Search for the cell housing the specified text and yield its (X, Y) center coordinate. 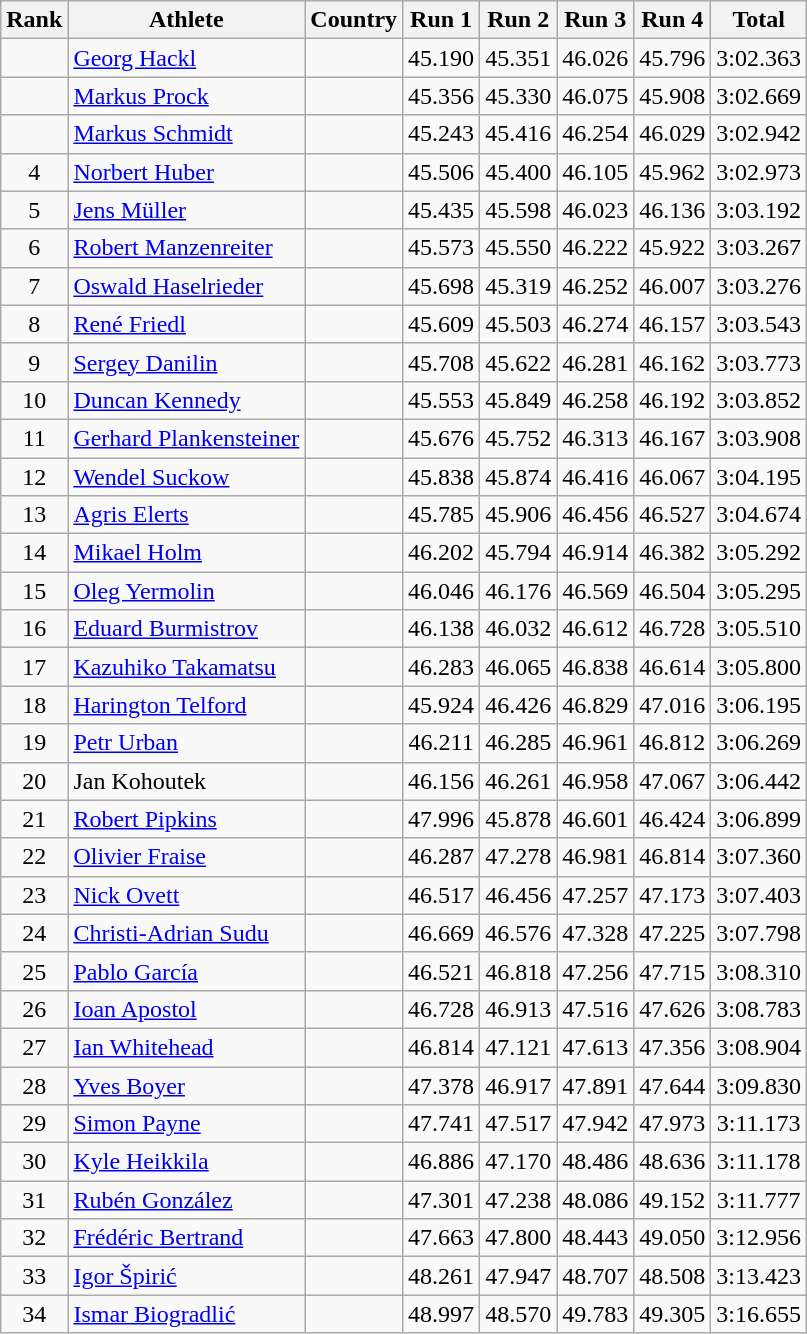
46.156 (442, 781)
Wendel Suckow (186, 477)
45.330 (518, 96)
47.173 (672, 895)
7 (34, 286)
17 (34, 667)
3:03.543 (759, 324)
46.958 (596, 781)
Norbert Huber (186, 172)
45.906 (518, 515)
3:03.267 (759, 248)
47.238 (518, 1200)
46.818 (518, 971)
49.305 (672, 1314)
3:13.423 (759, 1276)
Oleg Yermolin (186, 591)
46.382 (672, 553)
45.435 (442, 210)
46.032 (518, 629)
47.626 (672, 1009)
3:12.956 (759, 1238)
Country (354, 20)
15 (34, 591)
45.190 (442, 58)
48.086 (596, 1200)
13 (34, 515)
46.136 (672, 210)
46.067 (672, 477)
Agris Elerts (186, 515)
47.663 (442, 1238)
Markus Schmidt (186, 134)
3:03.908 (759, 438)
46.829 (596, 705)
Run 1 (442, 20)
Oswald Haselrieder (186, 286)
46.065 (518, 667)
46.167 (672, 438)
3:07.798 (759, 933)
Run 4 (672, 20)
Georg Hackl (186, 58)
45.550 (518, 248)
46.838 (596, 667)
46.007 (672, 286)
47.328 (596, 933)
46.612 (596, 629)
3:03.852 (759, 400)
46.281 (596, 362)
3:06.269 (759, 743)
46.138 (442, 629)
47.715 (672, 971)
46.157 (672, 324)
3:04.195 (759, 477)
Robert Pipkins (186, 819)
46.202 (442, 553)
3:03.192 (759, 210)
46.254 (596, 134)
Nick Ovett (186, 895)
33 (34, 1276)
Simon Payne (186, 1124)
47.067 (672, 781)
46.026 (596, 58)
45.416 (518, 134)
45.351 (518, 58)
René Friedl (186, 324)
Harington Telford (186, 705)
47.942 (596, 1124)
Olivier Fraise (186, 857)
47.613 (596, 1047)
3:16.655 (759, 1314)
47.644 (672, 1085)
46.287 (442, 857)
19 (34, 743)
46.812 (672, 743)
4 (34, 172)
46.424 (672, 819)
Christi-Adrian Sudu (186, 933)
46.252 (596, 286)
46.192 (672, 400)
24 (34, 933)
10 (34, 400)
3:02.363 (759, 58)
Kyle Heikkila (186, 1162)
Yves Boyer (186, 1085)
47.170 (518, 1162)
14 (34, 553)
3:08.310 (759, 971)
18 (34, 705)
3:04.674 (759, 515)
46.258 (596, 400)
47.225 (672, 933)
11 (34, 438)
3:05.510 (759, 629)
47.356 (672, 1047)
Ismar Biogradlić (186, 1314)
46.261 (518, 781)
49.783 (596, 1314)
46.576 (518, 933)
46.162 (672, 362)
48.997 (442, 1314)
45.573 (442, 248)
45.785 (442, 515)
Ioan Apostol (186, 1009)
45.908 (672, 96)
45.838 (442, 477)
47.256 (596, 971)
45.503 (518, 324)
45.698 (442, 286)
46.046 (442, 591)
5 (34, 210)
Jens Müller (186, 210)
25 (34, 971)
3:06.442 (759, 781)
45.878 (518, 819)
45.752 (518, 438)
31 (34, 1200)
45.506 (442, 172)
46.426 (518, 705)
3:02.973 (759, 172)
45.598 (518, 210)
48.443 (596, 1238)
Sergey Danilin (186, 362)
Jan Kohoutek (186, 781)
46.521 (442, 971)
46.105 (596, 172)
45.924 (442, 705)
3:08.783 (759, 1009)
Eduard Burmistrov (186, 629)
46.283 (442, 667)
46.274 (596, 324)
Run 3 (596, 20)
48.570 (518, 1314)
47.016 (672, 705)
45.922 (672, 248)
23 (34, 895)
46.669 (442, 933)
46.029 (672, 134)
Igor Špirić (186, 1276)
46.886 (442, 1162)
47.973 (672, 1124)
Gerhard Plankensteiner (186, 438)
3:11.777 (759, 1200)
32 (34, 1238)
47.278 (518, 857)
3:09.830 (759, 1085)
Total (759, 20)
49.050 (672, 1238)
3:03.276 (759, 286)
46.527 (672, 515)
22 (34, 857)
46.211 (442, 743)
47.891 (596, 1085)
45.356 (442, 96)
46.601 (596, 819)
12 (34, 477)
28 (34, 1085)
46.222 (596, 248)
20 (34, 781)
48.261 (442, 1276)
3:07.403 (759, 895)
3:11.173 (759, 1124)
46.313 (596, 438)
8 (34, 324)
46.569 (596, 591)
47.516 (596, 1009)
45.962 (672, 172)
48.508 (672, 1276)
47.996 (442, 819)
Rubén González (186, 1200)
47.741 (442, 1124)
Mikael Holm (186, 553)
47.257 (596, 895)
45.243 (442, 134)
45.794 (518, 553)
Frédéric Bertrand (186, 1238)
3:02.942 (759, 134)
3:08.904 (759, 1047)
3:05.295 (759, 591)
Run 2 (518, 20)
21 (34, 819)
Kazuhiko Takamatsu (186, 667)
34 (34, 1314)
27 (34, 1047)
Robert Manzenreiter (186, 248)
3:05.292 (759, 553)
46.416 (596, 477)
46.981 (596, 857)
45.319 (518, 286)
47.517 (518, 1124)
48.636 (672, 1162)
Duncan Kennedy (186, 400)
47.800 (518, 1238)
45.874 (518, 477)
26 (34, 1009)
45.553 (442, 400)
46.961 (596, 743)
Ian Whitehead (186, 1047)
47.121 (518, 1047)
49.152 (672, 1200)
47.301 (442, 1200)
46.914 (596, 553)
Athlete (186, 20)
47.947 (518, 1276)
45.622 (518, 362)
Pablo García (186, 971)
46.517 (442, 895)
30 (34, 1162)
6 (34, 248)
46.285 (518, 743)
16 (34, 629)
3:06.899 (759, 819)
46.023 (596, 210)
46.913 (518, 1009)
46.917 (518, 1085)
3:02.669 (759, 96)
48.707 (596, 1276)
45.796 (672, 58)
46.075 (596, 96)
47.378 (442, 1085)
3:06.195 (759, 705)
3:03.773 (759, 362)
45.400 (518, 172)
Petr Urban (186, 743)
3:05.800 (759, 667)
48.486 (596, 1162)
45.609 (442, 324)
9 (34, 362)
46.614 (672, 667)
Markus Prock (186, 96)
45.708 (442, 362)
3:11.178 (759, 1162)
3:07.360 (759, 857)
45.676 (442, 438)
46.504 (672, 591)
Rank (34, 20)
29 (34, 1124)
45.849 (518, 400)
46.176 (518, 591)
